Provide the [x, y] coordinate of the cell's center where the given text is located.  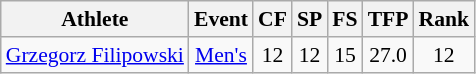
Grzegorz Filipowski [95, 55]
TFP [388, 19]
CF [272, 19]
Rank [444, 19]
27.0 [388, 55]
SP [310, 19]
Men's [221, 55]
15 [344, 55]
FS [344, 19]
Event [221, 19]
Athlete [95, 19]
